Pinpoint the cell where the given text exists, returning its [x, y] midpoint coordinate. 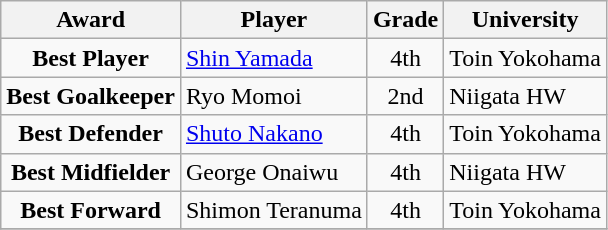
Shuto Nakano [274, 134]
Best Defender [91, 134]
University [526, 20]
Grade [405, 20]
Shimon Teranuma [274, 210]
Shin Yamada [274, 58]
Ryo Momoi [274, 96]
Best Player [91, 58]
Best Goalkeeper [91, 96]
Best Forward [91, 210]
George Onaiwu [274, 172]
Award [91, 20]
Player [274, 20]
Best Midfielder [91, 172]
2nd [405, 96]
